From the cell containing the given text, extract its center point as (x, y) coordinate. 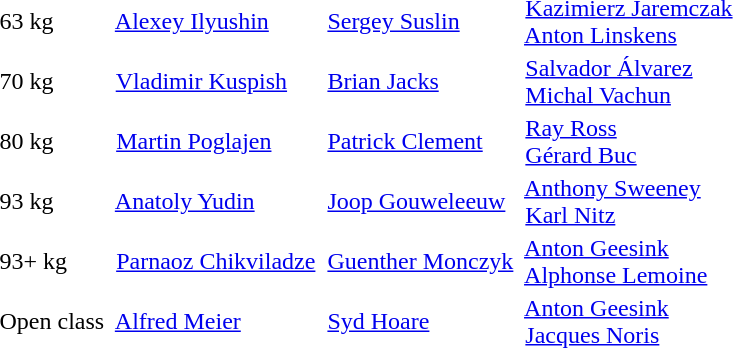
Joop Gouweleeuw (418, 202)
Vladimir Kuspish (213, 82)
Patrick Clement (418, 142)
Guenther Monczyk (418, 262)
Martin Poglajen (213, 142)
Anatoly Yudin (213, 202)
Parnaoz Chikviladze (213, 262)
Brian Jacks (418, 82)
